Detect which cell encompasses the target text, then output its (X, Y) center coordinate. 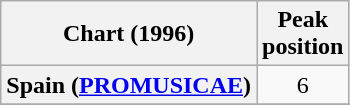
Peakposition (303, 34)
Spain (PROMUSICAE) (129, 85)
6 (303, 85)
Chart (1996) (129, 34)
